Return the (X, Y) coordinate for the center point of the cell that contains the specified text.  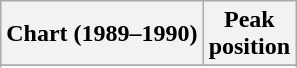
Chart (1989–1990) (102, 34)
Peakposition (249, 34)
